Locate the cell with the specified text and output its [X, Y] center coordinate. 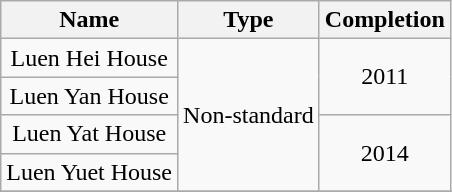
Luen Hei House [90, 58]
2011 [384, 77]
2014 [384, 153]
Non-standard [249, 115]
Luen Yat House [90, 134]
Luen Yan House [90, 96]
Name [90, 20]
Type [249, 20]
Completion [384, 20]
Luen Yuet House [90, 172]
